Detect which cell encompasses the target text, then output its (X, Y) center coordinate. 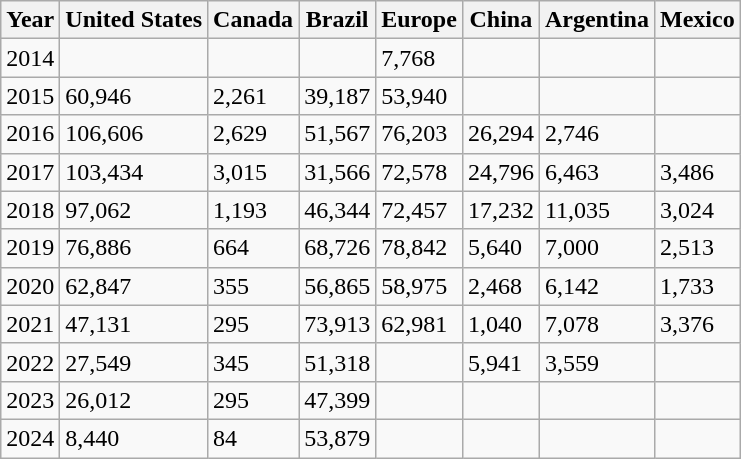
24,796 (500, 172)
31,566 (338, 172)
3,024 (697, 210)
1,733 (697, 286)
355 (254, 286)
Europe (420, 20)
Year (30, 20)
60,946 (134, 96)
51,318 (338, 362)
58,975 (420, 286)
53,879 (338, 438)
Brazil (338, 20)
39,187 (338, 96)
56,865 (338, 286)
664 (254, 248)
53,940 (420, 96)
5,640 (500, 248)
72,578 (420, 172)
7,078 (596, 324)
78,842 (420, 248)
3,559 (596, 362)
51,567 (338, 134)
46,344 (338, 210)
8,440 (134, 438)
2020 (30, 286)
73,913 (338, 324)
1,193 (254, 210)
2,261 (254, 96)
3,376 (697, 324)
11,035 (596, 210)
2021 (30, 324)
5,941 (500, 362)
2,746 (596, 134)
2024 (30, 438)
2016 (30, 134)
68,726 (338, 248)
3,486 (697, 172)
62,847 (134, 286)
76,886 (134, 248)
26,012 (134, 400)
72,457 (420, 210)
7,768 (420, 58)
Mexico (697, 20)
84 (254, 438)
2,468 (500, 286)
2,513 (697, 248)
3,015 (254, 172)
17,232 (500, 210)
27,549 (134, 362)
103,434 (134, 172)
2019 (30, 248)
2014 (30, 58)
1,040 (500, 324)
Canada (254, 20)
2018 (30, 210)
47,399 (338, 400)
2,629 (254, 134)
97,062 (134, 210)
2022 (30, 362)
2023 (30, 400)
2015 (30, 96)
62,981 (420, 324)
47,131 (134, 324)
6,463 (596, 172)
76,203 (420, 134)
345 (254, 362)
Argentina (596, 20)
26,294 (500, 134)
106,606 (134, 134)
China (500, 20)
7,000 (596, 248)
2017 (30, 172)
United States (134, 20)
6,142 (596, 286)
